For the text-containing cell, return its midpoint in (x, y) coordinate format. 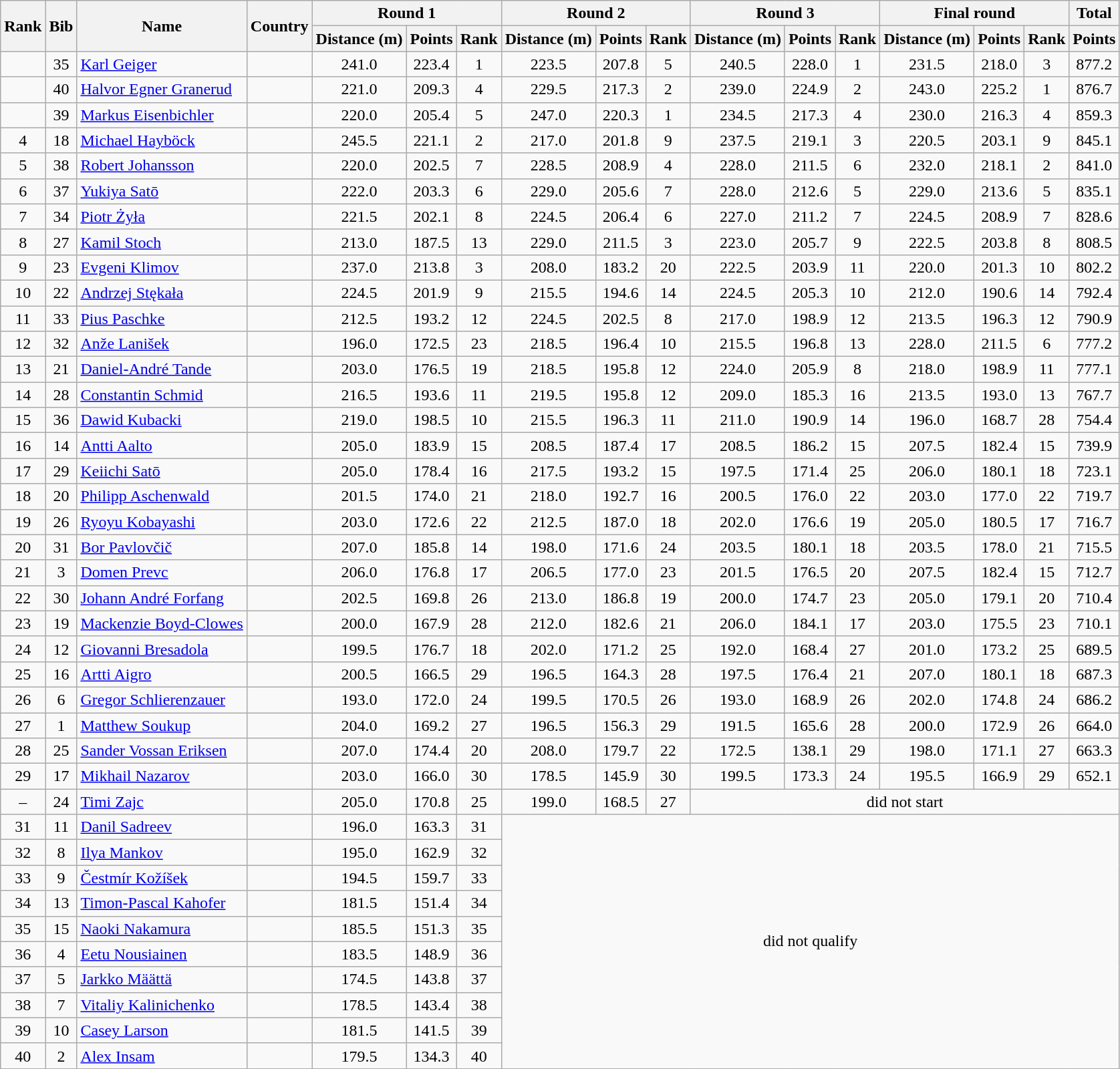
143.8 (432, 979)
Round 3 (785, 13)
664.0 (1095, 725)
228.5 (548, 166)
Kamil Stoch (162, 242)
Andrzej Stękała (162, 293)
196.8 (810, 344)
Mackenzie Boyd-Clowes (162, 623)
Gregor Schlierenzauer (162, 700)
204.0 (360, 725)
Eetu Nousiainen (162, 954)
219.0 (360, 420)
Final round (974, 13)
156.3 (620, 725)
172.0 (432, 700)
223.4 (432, 64)
Čestmír Kožíšek (162, 878)
164.3 (620, 674)
663.3 (1095, 751)
166.0 (432, 776)
168.7 (1000, 420)
715.5 (1095, 547)
Artti Aigro (162, 674)
Anže Lanišek (162, 344)
201.8 (620, 140)
209.3 (432, 90)
224.9 (810, 90)
218.1 (1000, 166)
162.9 (432, 853)
Vitaliy Kalinichenko (162, 1005)
225.2 (1000, 90)
178.4 (432, 471)
203.3 (432, 191)
203.1 (1000, 140)
195.5 (928, 776)
178.0 (1000, 547)
– (23, 802)
171.6 (620, 547)
223.5 (548, 64)
828.6 (1095, 216)
790.9 (1095, 319)
Country (279, 26)
205.3 (810, 293)
192.7 (620, 496)
211.2 (810, 216)
138.1 (810, 751)
196.4 (620, 344)
219.1 (810, 140)
719.7 (1095, 496)
710.1 (1095, 623)
213.6 (1000, 191)
172.6 (432, 522)
754.4 (1095, 420)
185.8 (432, 547)
182.6 (620, 623)
859.3 (1095, 115)
Halvor Egner Granerud (162, 90)
241.0 (360, 64)
221.5 (360, 216)
168.9 (810, 700)
876.7 (1095, 90)
159.7 (432, 878)
222.0 (360, 191)
Name (162, 26)
652.1 (1095, 776)
Mikhail Nazarov (162, 776)
170.5 (620, 700)
212.6 (810, 191)
712.7 (1095, 573)
184.1 (810, 623)
219.5 (548, 395)
Sander Vossan Eriksen (162, 751)
203.9 (810, 267)
206.5 (548, 573)
Matthew Soukup (162, 725)
192.0 (738, 649)
186.8 (620, 598)
176.6 (810, 522)
Bor Pavlovčič (162, 547)
201.9 (432, 293)
234.5 (738, 115)
216.5 (360, 395)
Evgeni Klimov (162, 267)
Alex Insam (162, 1056)
194.5 (360, 878)
835.1 (1095, 191)
Timi Zajc (162, 802)
202.1 (432, 216)
240.5 (738, 64)
Ilya Mankov (162, 853)
179.5 (360, 1056)
205.9 (810, 369)
Constantin Schmid (162, 395)
Round 1 (406, 13)
802.2 (1095, 267)
148.9 (432, 954)
Dawid Kubacki (162, 420)
166.5 (432, 674)
134.3 (432, 1056)
194.6 (620, 293)
174.8 (1000, 700)
229.5 (548, 90)
151.3 (432, 929)
777.1 (1095, 369)
174.7 (810, 598)
176.7 (432, 649)
205.4 (432, 115)
Naoki Nakamura (162, 929)
168.4 (810, 649)
245.5 (360, 140)
190.9 (810, 420)
173.2 (1000, 649)
187.0 (620, 522)
Casey Larson (162, 1030)
221.0 (360, 90)
739.9 (1095, 446)
Round 2 (596, 13)
187.4 (620, 446)
174.0 (432, 496)
190.6 (1000, 293)
231.5 (928, 64)
183.2 (620, 267)
792.4 (1095, 293)
224.0 (738, 369)
232.0 (928, 166)
180.5 (1000, 522)
223.0 (738, 242)
767.7 (1095, 395)
169.8 (432, 598)
877.2 (1095, 64)
195.0 (360, 853)
183.5 (360, 954)
716.7 (1095, 522)
did not start (905, 802)
141.5 (432, 1030)
176.8 (432, 573)
Ryoyu Kobayashi (162, 522)
168.5 (620, 802)
710.4 (1095, 598)
166.9 (1000, 776)
207.8 (620, 64)
206.4 (620, 216)
175.5 (1000, 623)
209.0 (738, 395)
171.1 (1000, 751)
169.2 (432, 725)
201.0 (928, 649)
Robert Johansson (162, 166)
808.5 (1095, 242)
171.2 (620, 649)
Markus Eisenbichler (162, 115)
Philipp Aschenwald (162, 496)
179.7 (620, 751)
did not qualify (810, 942)
198.5 (432, 420)
165.6 (810, 725)
239.0 (738, 90)
151.4 (432, 903)
217.5 (548, 471)
247.0 (548, 115)
211.0 (738, 420)
237.5 (738, 140)
203.8 (1000, 242)
Johann André Forfang (162, 598)
687.3 (1095, 674)
167.9 (432, 623)
Antti Aalto (162, 446)
Michael Hayböck (162, 140)
Danil Sadreev (162, 827)
Yukiya Satō (162, 191)
173.3 (810, 776)
Giovanni Bresadola (162, 649)
777.2 (1095, 344)
689.5 (1095, 649)
243.0 (928, 90)
174.5 (360, 979)
213.8 (432, 267)
723.1 (1095, 471)
Piotr Żyła (162, 216)
145.9 (620, 776)
185.3 (810, 395)
Daniel-André Tande (162, 369)
201.3 (1000, 267)
171.4 (810, 471)
Timon-Pascal Kahofer (162, 903)
193.6 (432, 395)
191.5 (738, 725)
Total (1095, 13)
Domen Prevc (162, 573)
845.1 (1095, 140)
205.6 (620, 191)
Pius Paschke (162, 319)
Keiichi Satō (162, 471)
220.5 (928, 140)
176.0 (810, 496)
686.2 (1095, 700)
199.0 (548, 802)
174.4 (432, 751)
176.4 (810, 674)
183.9 (432, 446)
205.7 (810, 242)
179.1 (1000, 598)
186.2 (810, 446)
187.5 (432, 242)
163.3 (432, 827)
841.0 (1095, 166)
185.5 (360, 929)
216.3 (1000, 115)
Karl Geiger (162, 64)
Bib (61, 26)
170.8 (432, 802)
220.3 (620, 115)
237.0 (360, 267)
230.0 (928, 115)
221.1 (432, 140)
172.9 (1000, 725)
227.0 (738, 216)
Jarkko Määttä (162, 979)
143.4 (432, 1005)
